For the text-containing cell, return its midpoint in [x, y] coordinate format. 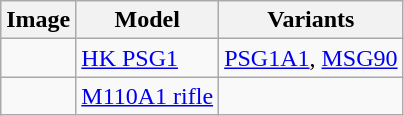
M110A1 rifle [148, 96]
Model [148, 20]
PSG1A1, MSG90 [311, 58]
HK PSG1 [148, 58]
Image [38, 20]
Variants [311, 20]
